Provide the (X, Y) coordinate of the cell's center where the given text is located.  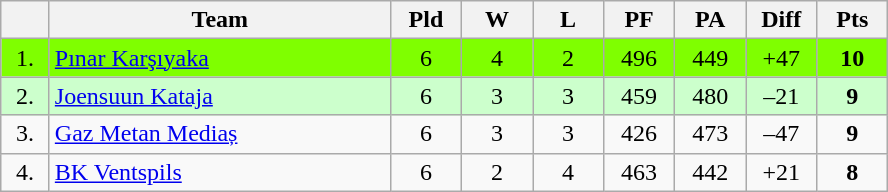
W (496, 20)
10 (852, 58)
442 (710, 172)
Joensuun Kataja (220, 96)
+21 (782, 172)
2. (26, 96)
L (568, 20)
Gaz Metan Mediaș (220, 134)
PF (640, 20)
480 (710, 96)
1. (26, 58)
PA (710, 20)
3. (26, 134)
4. (26, 172)
473 (710, 134)
463 (640, 172)
+47 (782, 58)
449 (710, 58)
Pınar Karşıyaka (220, 58)
–47 (782, 134)
Team (220, 20)
BK Ventspils (220, 172)
459 (640, 96)
8 (852, 172)
426 (640, 134)
496 (640, 58)
–21 (782, 96)
Pld (426, 20)
Diff (782, 20)
Pts (852, 20)
